Return (X, Y) of the center of cell containing provided text 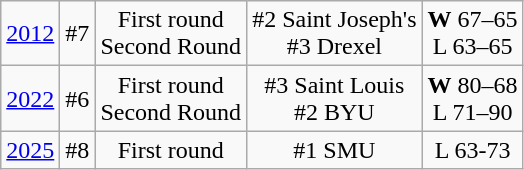
W 67–65L 63–65 (472, 34)
#1 SMU (334, 150)
#2 Saint Joseph's#3 Drexel (334, 34)
2012 (30, 34)
First round (171, 150)
#7 (78, 34)
W 80–68L 71–90 (472, 98)
L 63-73 (472, 150)
2025 (30, 150)
#6 (78, 98)
2022 (30, 98)
#3 Saint Louis#2 BYU (334, 98)
#8 (78, 150)
